Capture the cell that displays the provided text and extract its (X, Y) central coordinate. 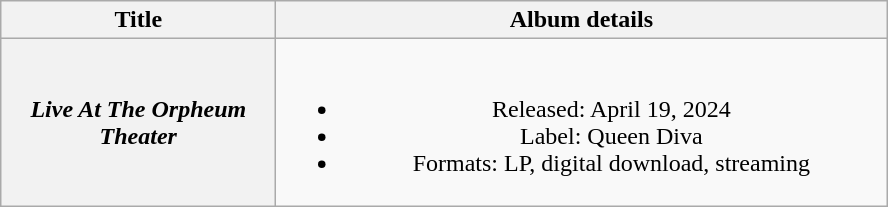
Album details (582, 20)
Live At The Orpheum Theater (138, 122)
Title (138, 20)
Released: April 19, 2024Label: Queen DivaFormats: LP, digital download, streaming (582, 122)
